Identify which cell holds the provided text, then report its (X, Y) central coordinate. 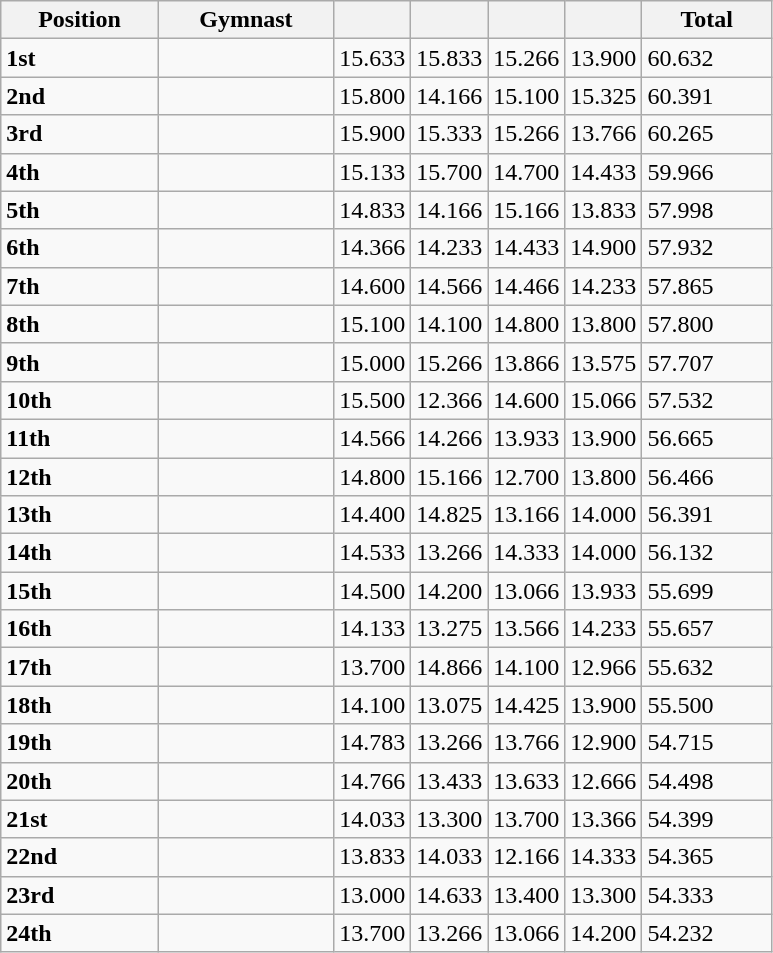
14.700 (526, 172)
14.400 (372, 515)
57.707 (706, 362)
12th (80, 477)
54.232 (706, 933)
13.075 (450, 705)
54.333 (706, 895)
57.800 (706, 324)
15.133 (372, 172)
22nd (80, 857)
57.532 (706, 400)
14.900 (604, 248)
57.998 (706, 210)
13.366 (604, 819)
54.498 (706, 781)
56.391 (706, 515)
19th (80, 743)
15.000 (372, 362)
13.633 (526, 781)
23rd (80, 895)
13.575 (604, 362)
1st (80, 58)
14.783 (372, 743)
13.566 (526, 629)
18th (80, 705)
12.666 (604, 781)
7th (80, 286)
15th (80, 591)
54.399 (706, 819)
21st (80, 819)
15.325 (604, 96)
20th (80, 781)
4th (80, 172)
55.500 (706, 705)
14.500 (372, 591)
16th (80, 629)
15.500 (372, 400)
15.900 (372, 134)
60.265 (706, 134)
55.699 (706, 591)
5th (80, 210)
24th (80, 933)
14.766 (372, 781)
13.275 (450, 629)
14.466 (526, 286)
14.133 (372, 629)
54.715 (706, 743)
3rd (80, 134)
55.657 (706, 629)
8th (80, 324)
55.632 (706, 667)
14.533 (372, 553)
15.633 (372, 58)
60.391 (706, 96)
14.825 (450, 515)
17th (80, 667)
13.400 (526, 895)
14.866 (450, 667)
60.632 (706, 58)
14.366 (372, 248)
Position (80, 20)
6th (80, 248)
57.932 (706, 248)
57.865 (706, 286)
12.166 (526, 857)
15.700 (450, 172)
12.966 (604, 667)
13.000 (372, 895)
14.425 (526, 705)
12.900 (604, 743)
13th (80, 515)
56.132 (706, 553)
14.266 (450, 438)
54.365 (706, 857)
12.366 (450, 400)
56.466 (706, 477)
59.966 (706, 172)
15.066 (604, 400)
12.700 (526, 477)
13.166 (526, 515)
10th (80, 400)
2nd (80, 96)
15.833 (450, 58)
15.333 (450, 134)
Total (706, 20)
11th (80, 438)
9th (80, 362)
14th (80, 553)
13.433 (450, 781)
14.833 (372, 210)
14.633 (450, 895)
13.866 (526, 362)
15.800 (372, 96)
Gymnast (246, 20)
56.665 (706, 438)
